Determine the [X, Y] coordinate at the center of the cell enclosing the given text.  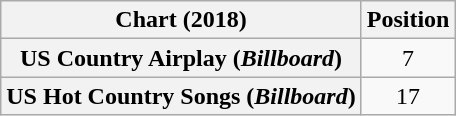
US Country Airplay (Billboard) [181, 58]
17 [408, 96]
7 [408, 58]
Chart (2018) [181, 20]
Position [408, 20]
US Hot Country Songs (Billboard) [181, 96]
